Identify which cell holds the provided text, then report its [X, Y] central coordinate. 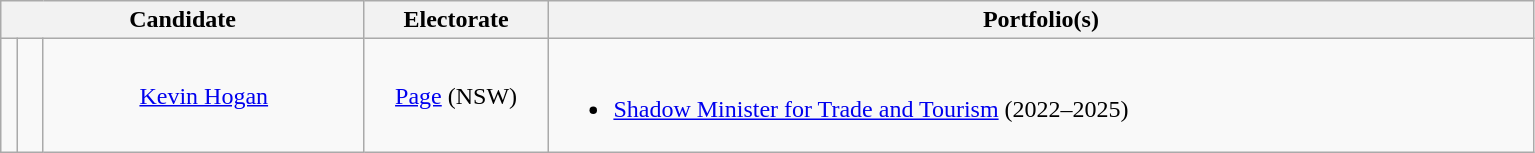
Electorate [456, 20]
Kevin Hogan [204, 96]
Shadow Minister for Trade and Tourism (2022–2025) [1041, 96]
Page (NSW) [456, 96]
Portfolio(s) [1041, 20]
Candidate [183, 20]
